Pinpoint the cell where the given text exists, returning its (x, y) midpoint coordinate. 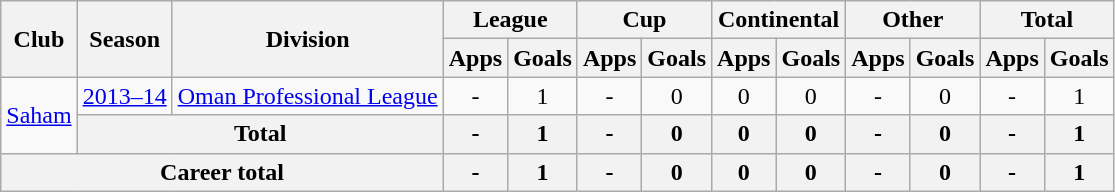
Club (39, 39)
Oman Professional League (308, 96)
Cup (644, 20)
Saham (39, 115)
Other (913, 20)
2013–14 (124, 96)
Continental (779, 20)
Division (308, 39)
League (510, 20)
Career total (222, 172)
Season (124, 39)
